Capture the cell that displays the provided text and extract its (x, y) central coordinate. 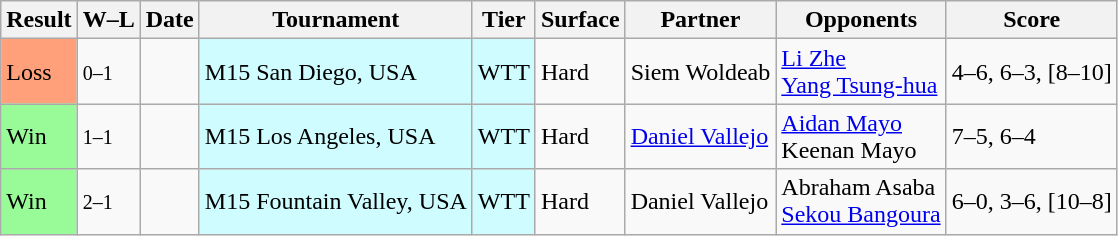
Abraham Asaba Sekou Bangoura (861, 202)
M15 Los Angeles, USA (336, 136)
6–0, 3–6, [10–8] (1032, 202)
4–6, 6–3, [8–10] (1032, 72)
Result (39, 20)
Tournament (336, 20)
7–5, 6–4 (1032, 136)
2–1 (108, 202)
Partner (700, 20)
Opponents (861, 20)
Score (1032, 20)
M15 San Diego, USA (336, 72)
Loss (39, 72)
Date (170, 20)
M15 Fountain Valley, USA (336, 202)
Aidan Mayo Keenan Mayo (861, 136)
Tier (504, 20)
Li Zhe Yang Tsung-hua (861, 72)
Surface (580, 20)
Siem Woldeab (700, 72)
0–1 (108, 72)
W–L (108, 20)
1–1 (108, 136)
